Return [X, Y] of the center of cell containing provided text 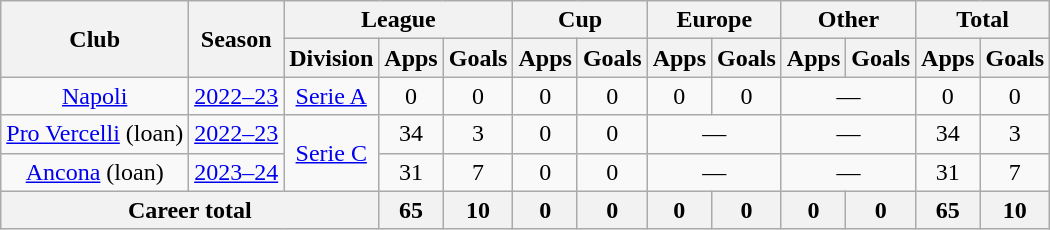
Season [236, 39]
Europe [714, 20]
Other [848, 20]
Club [95, 39]
Total [983, 20]
Serie A [332, 96]
Napoli [95, 96]
Pro Vercelli (loan) [95, 134]
Career total [190, 210]
Serie C [332, 153]
Ancona (loan) [95, 172]
League [398, 20]
Division [332, 58]
2023–24 [236, 172]
Cup [580, 20]
